Scan for the cell matching the given text and deliver its (x, y) coordinate at center. 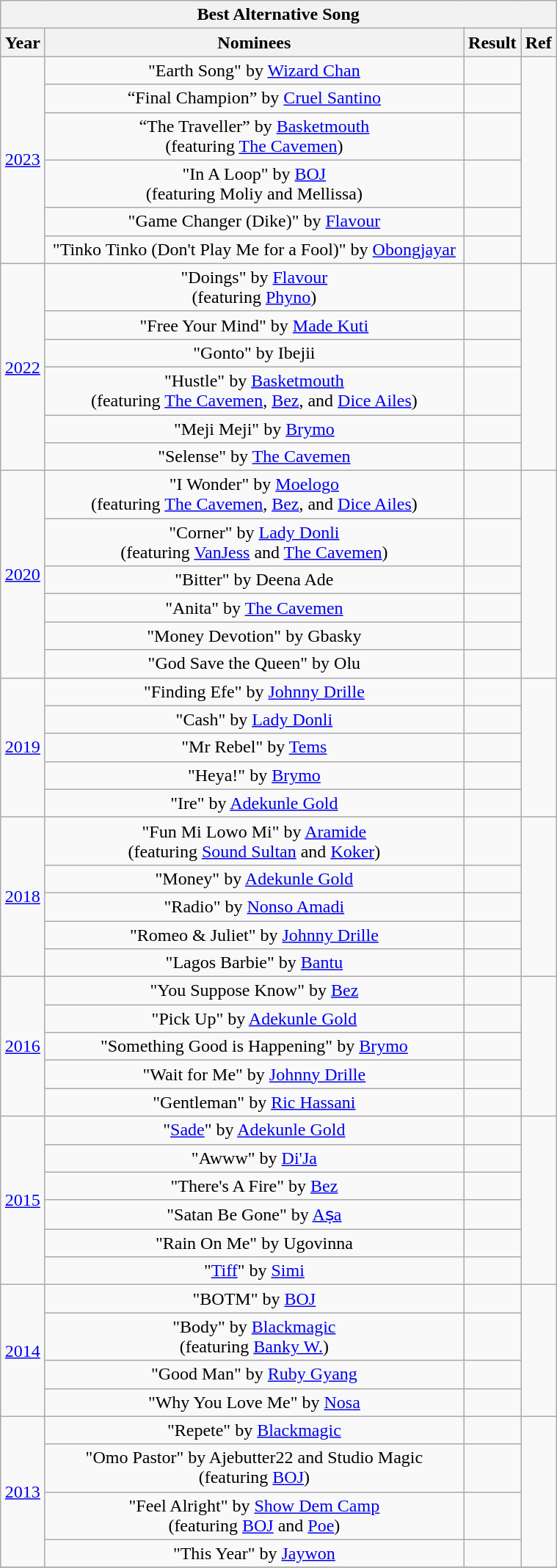
2014 (23, 1351)
"Romeo & Juliet" by Johnny Drille (254, 935)
"Gentleman" by Ric Hassani (254, 1102)
"Gonto" by Ibejii (254, 353)
"Radio" by Nonso Amadi (254, 906)
"Awww" by Di'Ja (254, 1158)
"Selense" by The Cavemen (254, 457)
"Repete" by Blackmagic (254, 1430)
"Money Devotion" by Gbasky (254, 636)
"Pick Up" by Adekunle Gold (254, 1019)
"Mr Rebel" by Tems (254, 747)
"Meji Meji" by Brymo (254, 429)
"Wait for Me" by Johnny Drille (254, 1074)
2023 (23, 160)
2020 (23, 574)
2022 (23, 367)
"I Wonder" by Moelogo(featuring The Cavemen, Bez, and Dice Ailes) (254, 494)
2015 (23, 1201)
"Hustle" by Basketmouth(featuring The Cavemen, Bez, and Dice Ailes) (254, 390)
"BOTM" by BOJ (254, 1299)
"Good Man" by Ruby Gyang (254, 1374)
"Why You Love Me" by Nosa (254, 1402)
"Game Changer (Dike)" by Flavour (254, 221)
“Final Champion” by Cruel Santino (254, 98)
"Feel Alright" by Show Dem Camp(featuring BOJ and Poe) (254, 1515)
"Sade" by Adekunle Gold (254, 1130)
Nominees (254, 43)
Year (23, 43)
2016 (23, 1047)
"This Year" by Jaywon (254, 1553)
Result (492, 43)
"Money" by Adekunle Gold (254, 879)
2013 (23, 1492)
"Rain On Me" by Ugovinna (254, 1243)
“The Traveller” by Basketmouth(featuring The Cavemen) (254, 136)
Ref (539, 43)
"Fun Mi Lowo Mi" by Aramide(featuring Sound Sultan and Koker) (254, 840)
"Heya!" by Brymo (254, 775)
"Corner" by Lady Donli(featuring VanJess and The Cavemen) (254, 543)
2018 (23, 896)
"Earth Song" by Wizard Chan (254, 70)
"God Save the Queen" by Olu (254, 664)
"Something Good is Happening" by Brymo (254, 1047)
"Cash" by Lady Donli (254, 719)
"Omo Pastor" by Ajebutter22 and Studio Magic(featuring BOJ) (254, 1468)
"In A Loop" by BOJ(featuring Moliy and Mellissa) (254, 183)
"You Suppose Know" by Bez (254, 991)
"Bitter" by Deena Ade (254, 580)
"Satan Be Gone" by Aṣa (254, 1215)
"Lagos Barbie" by Bantu (254, 963)
"Doings" by Flavour(featuring Phyno) (254, 287)
"Anita" by The Cavemen (254, 608)
"There's A Fire" by Bez (254, 1186)
"Body" by Blackmagic(featuring Banky W.) (254, 1336)
"Tinko Tinko (Don't Play Me for a Fool)" by Obongjayar (254, 249)
"Free Your Mind" by Made Kuti (254, 325)
"Finding Efe" by Johnny Drille (254, 692)
"Tiff" by Simi (254, 1271)
Best Alternative Song (279, 15)
2019 (23, 747)
"Ire" by Adekunle Gold (254, 803)
